Locate the cell with the specified text and output its [X, Y] center coordinate. 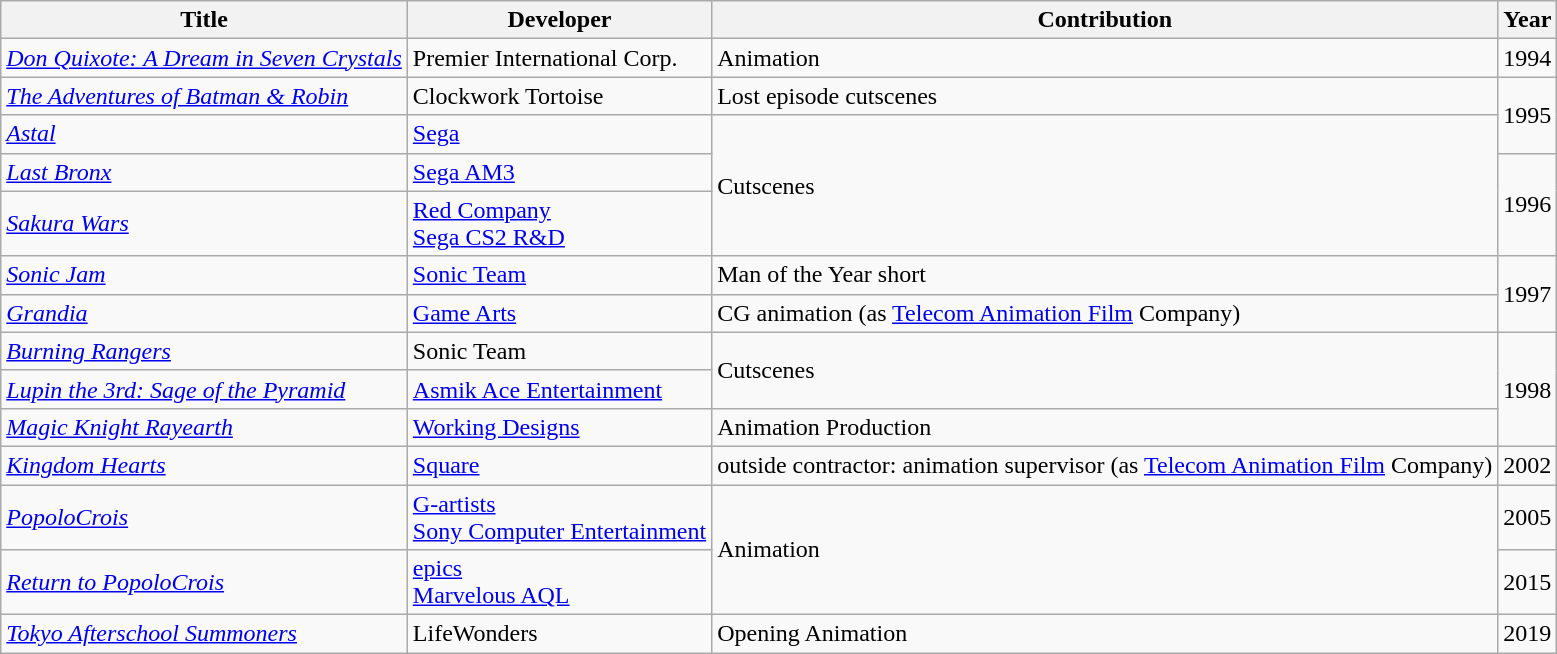
Lupin the 3rd: Sage of the Pyramid [204, 389]
1996 [1528, 204]
LifeWonders [559, 634]
Don Quixote: A Dream in Seven Crystals [204, 58]
PopoloCrois [204, 516]
Opening Animation [1105, 634]
Sakura Wars [204, 224]
Animation Production [1105, 427]
The Adventures of Batman & Robin [204, 96]
Asmik Ace Entertainment [559, 389]
Man of the Year short [1105, 275]
Astal [204, 134]
Red CompanySega CS2 R&D [559, 224]
Developer [559, 20]
Kingdom Hearts [204, 465]
Working Designs [559, 427]
2005 [1528, 516]
Magic Knight Rayearth [204, 427]
Sega [559, 134]
G-artistsSony Computer Entertainment [559, 516]
Return to PopoloCrois [204, 582]
2019 [1528, 634]
Title [204, 20]
outside contractor: animation supervisor (as Telecom Animation Film Company) [1105, 465]
1998 [1528, 389]
Tokyo Afterschool Summoners [204, 634]
Clockwork Tortoise [559, 96]
Grandia [204, 313]
Last Bronx [204, 172]
Lost episode cutscenes [1105, 96]
Sega AM3 [559, 172]
1997 [1528, 294]
Premier International Corp. [559, 58]
2002 [1528, 465]
Game Arts [559, 313]
2015 [1528, 582]
Sonic Jam [204, 275]
Contribution [1105, 20]
Year [1528, 20]
1994 [1528, 58]
Burning Rangers [204, 351]
CG animation (as Telecom Animation Film Company) [1105, 313]
epicsMarvelous AQL [559, 582]
Square [559, 465]
1995 [1528, 115]
